Output the [X, Y] coordinate of the center of the cell containing the given text.  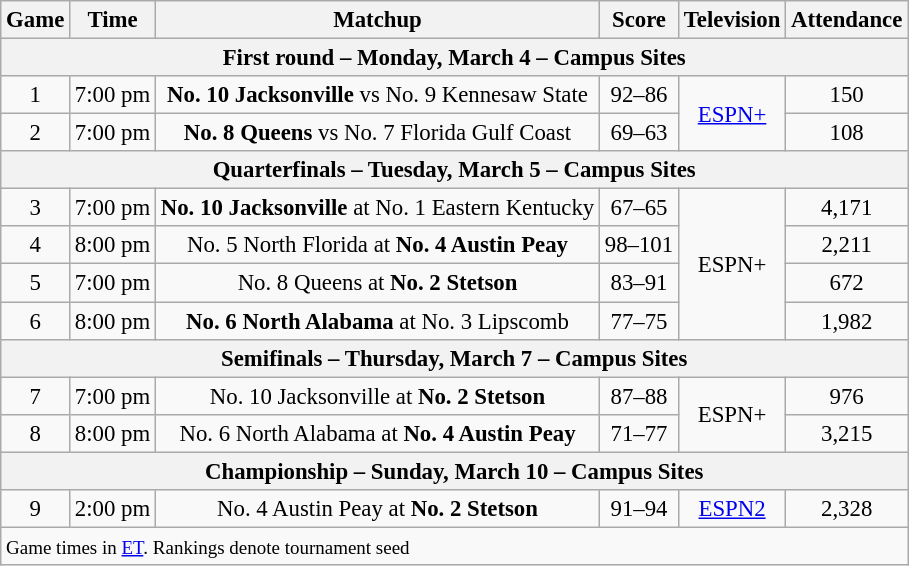
No. 4 Austin Peay at No. 2 Stetson [377, 509]
3 [36, 208]
2,211 [847, 245]
No. 10 Jacksonville vs No. 9 Kennesaw State [377, 95]
No. 10 Jacksonville at No. 1 Eastern Kentucky [377, 208]
91–94 [640, 509]
8 [36, 433]
Television [732, 20]
67–65 [640, 208]
No. 6 North Alabama at No. 4 Austin Peay [377, 433]
Score [640, 20]
3,215 [847, 433]
71–77 [640, 433]
150 [847, 95]
2 [36, 133]
2:00 pm [113, 509]
7 [36, 396]
9 [36, 509]
No. 5 North Florida at No. 4 Austin Peay [377, 245]
First round – Monday, March 4 – Campus Sites [454, 58]
No. 6 North Alabama at No. 3 Lipscomb [377, 321]
4 [36, 245]
2,328 [847, 509]
Quarterfinals – Tuesday, March 5 – Campus Sites [454, 170]
5 [36, 283]
69–63 [640, 133]
No. 8 Queens vs No. 7 Florida Gulf Coast [377, 133]
No. 10 Jacksonville at No. 2 Stetson [377, 396]
6 [36, 321]
976 [847, 396]
Matchup [377, 20]
ESPN2 [732, 509]
87–88 [640, 396]
92–86 [640, 95]
4,171 [847, 208]
98–101 [640, 245]
83–91 [640, 283]
Time [113, 20]
77–75 [640, 321]
672 [847, 283]
Attendance [847, 20]
No. 8 Queens at No. 2 Stetson [377, 283]
Championship – Sunday, March 10 – Campus Sites [454, 471]
Semifinals – Thursday, March 7 – Campus Sites [454, 358]
1 [36, 95]
Game [36, 20]
1,982 [847, 321]
Game times in ET. Rankings denote tournament seed [454, 546]
108 [847, 133]
